Locate the cell with the specified text and output its (X, Y) center coordinate. 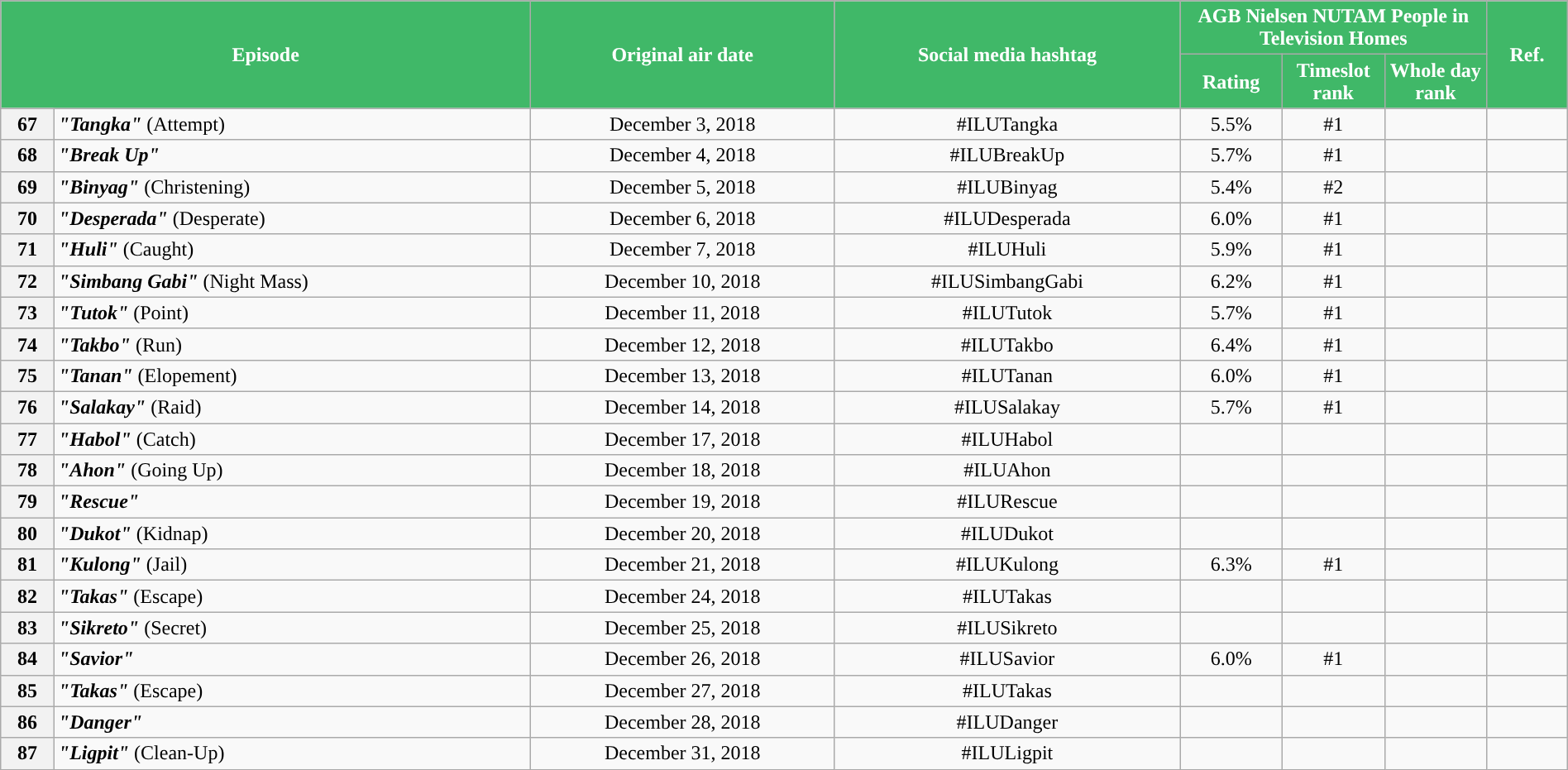
"Ahon" (Going Up) (292, 471)
#ILULigpit (1007, 753)
#ILUDesperada (1007, 218)
#ILUKulong (1007, 565)
85 (28, 691)
5.5% (1231, 124)
December 28, 2018 (681, 722)
#ILUHuli (1007, 250)
78 (28, 471)
December 19, 2018 (681, 502)
Social media hashtag (1007, 55)
December 24, 2018 (681, 596)
87 (28, 753)
82 (28, 596)
68 (28, 155)
75 (28, 375)
December 20, 2018 (681, 533)
December 11, 2018 (681, 313)
December 25, 2018 (681, 628)
#ILUHabol (1007, 439)
Original air date (681, 55)
"Tanan" (Elopement) (292, 375)
86 (28, 722)
"Break Up" (292, 155)
6.3% (1231, 565)
Whole dayrank (1436, 81)
#ILUBinyag (1007, 187)
December 21, 2018 (681, 565)
#ILUTanan (1007, 375)
71 (28, 250)
76 (28, 407)
December 7, 2018 (681, 250)
"Tangka" (Attempt) (292, 124)
December 12, 2018 (681, 344)
"Desperada" (Desperate) (292, 218)
#2 (1333, 187)
"Savior" (292, 659)
83 (28, 628)
December 14, 2018 (681, 407)
Episode (266, 55)
#ILUSikreto (1007, 628)
December 6, 2018 (681, 218)
"Huli" (Caught) (292, 250)
69 (28, 187)
#ILUTakbo (1007, 344)
December 31, 2018 (681, 753)
#ILUDukot (1007, 533)
Rating (1231, 81)
#ILUSimbangGabi (1007, 281)
AGB Nielsen NUTAM People in Television Homes (1333, 28)
December 3, 2018 (681, 124)
"Dukot" (Kidnap) (292, 533)
#ILUSavior (1007, 659)
81 (28, 565)
#ILURescue (1007, 502)
"Danger" (292, 722)
"Tutok" (Point) (292, 313)
6.2% (1231, 281)
#ILUAhon (1007, 471)
72 (28, 281)
"Rescue" (292, 502)
December 13, 2018 (681, 375)
December 5, 2018 (681, 187)
"Binyag" (Christening) (292, 187)
#ILUSalakay (1007, 407)
80 (28, 533)
70 (28, 218)
#ILUTangka (1007, 124)
December 27, 2018 (681, 691)
"Sikreto" (Secret) (292, 628)
Timeslotrank (1333, 81)
"Ligpit" (Clean-Up) (292, 753)
#ILUDanger (1007, 722)
"Habol" (Catch) (292, 439)
December 10, 2018 (681, 281)
"Salakay" (Raid) (292, 407)
74 (28, 344)
77 (28, 439)
"Kulong" (Jail) (292, 565)
"Takbo" (Run) (292, 344)
"Simbang Gabi" (Night Mass) (292, 281)
#ILUTutok (1007, 313)
84 (28, 659)
79 (28, 502)
5.4% (1231, 187)
December 26, 2018 (681, 659)
December 17, 2018 (681, 439)
December 18, 2018 (681, 471)
5.9% (1231, 250)
December 4, 2018 (681, 155)
6.4% (1231, 344)
67 (28, 124)
Ref. (1527, 55)
73 (28, 313)
#ILUBreakUp (1007, 155)
